Capture the cell that displays the provided text and extract its (X, Y) central coordinate. 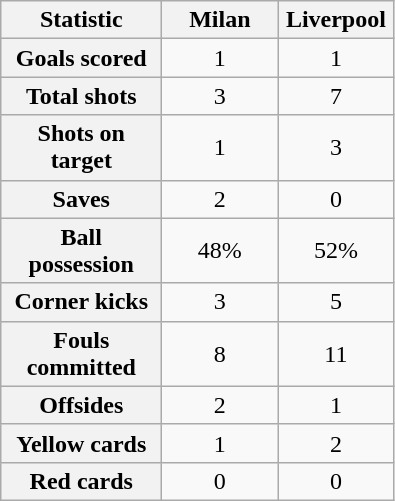
8 (220, 354)
Shots on target (82, 148)
Milan (220, 20)
Ball possession (82, 250)
Corner kicks (82, 302)
5 (336, 302)
7 (336, 96)
Total shots (82, 96)
11 (336, 354)
Statistic (82, 20)
48% (220, 250)
Goals scored (82, 58)
52% (336, 250)
Red cards (82, 481)
Fouls committed (82, 354)
Saves (82, 199)
Liverpool (336, 20)
Yellow cards (82, 443)
Offsides (82, 405)
